Return the [X, Y] coordinate for the center point of the cell that contains the specified text.  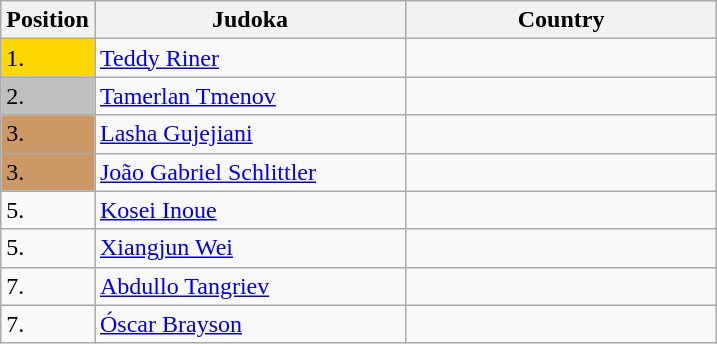
Xiangjun Wei [250, 248]
Position [48, 20]
1. [48, 58]
Tamerlan Tmenov [250, 96]
Judoka [250, 20]
2. [48, 96]
Abdullo Tangriev [250, 286]
Teddy Riner [250, 58]
João Gabriel Schlittler [250, 172]
Lasha Gujejiani [250, 134]
Country [562, 20]
Óscar Brayson [250, 324]
Kosei Inoue [250, 210]
